Return [X, Y] of the center of cell containing provided text 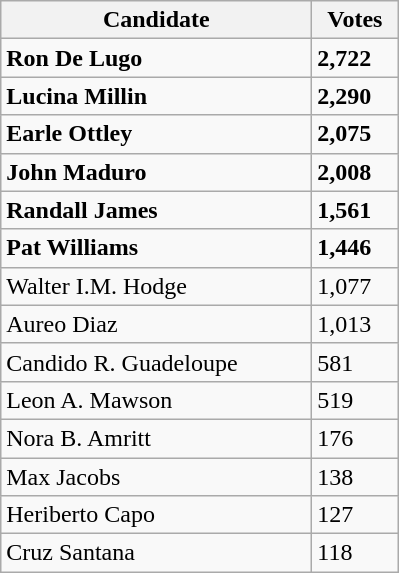
Walter I.M. Hodge [156, 286]
2,008 [355, 172]
Candido R. Guadeloupe [156, 362]
John Maduro [156, 172]
Pat Williams [156, 248]
Randall James [156, 210]
Ron De Lugo [156, 58]
1,561 [355, 210]
Cruz Santana [156, 553]
127 [355, 515]
Leon A. Mawson [156, 400]
138 [355, 477]
176 [355, 438]
Max Jacobs [156, 477]
Aureo Diaz [156, 324]
2,075 [355, 134]
Heriberto Capo [156, 515]
1,446 [355, 248]
519 [355, 400]
2,290 [355, 96]
Votes [355, 20]
2,722 [355, 58]
581 [355, 362]
Candidate [156, 20]
118 [355, 553]
Nora B. Amritt [156, 438]
Lucina Millin [156, 96]
Earle Ottley [156, 134]
1,077 [355, 286]
1,013 [355, 324]
